Output the [X, Y] coordinate of the center of the cell containing the given text.  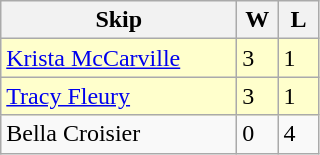
Skip [119, 20]
4 [298, 134]
L [298, 20]
0 [258, 134]
W [258, 20]
Krista McCarville [119, 58]
Bella Croisier [119, 134]
Tracy Fleury [119, 96]
